Locate the cell with the specified text and output its (x, y) center coordinate. 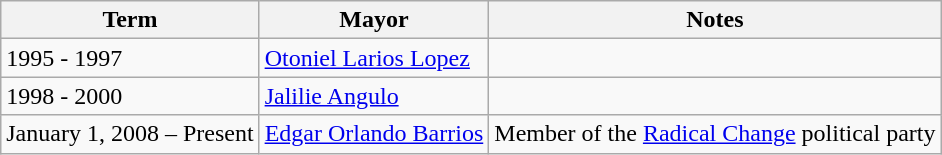
1998 - 2000 (130, 96)
January 1, 2008 – Present (130, 134)
Member of the Radical Change political party (715, 134)
Otoniel Larios Lopez (374, 58)
Notes (715, 20)
Jalilie Angulo (374, 96)
Term (130, 20)
Mayor (374, 20)
1995 - 1997 (130, 58)
Edgar Orlando Barrios (374, 134)
